Determine the [X, Y] coordinate at the center of the cell enclosing the given text.  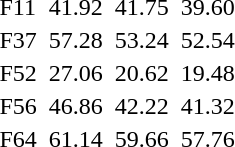
27.06 [76, 73]
20.62 [142, 73]
46.86 [76, 106]
57.28 [76, 40]
53.24 [142, 40]
42.22 [142, 106]
